Return [X, Y] of the center of cell containing provided text 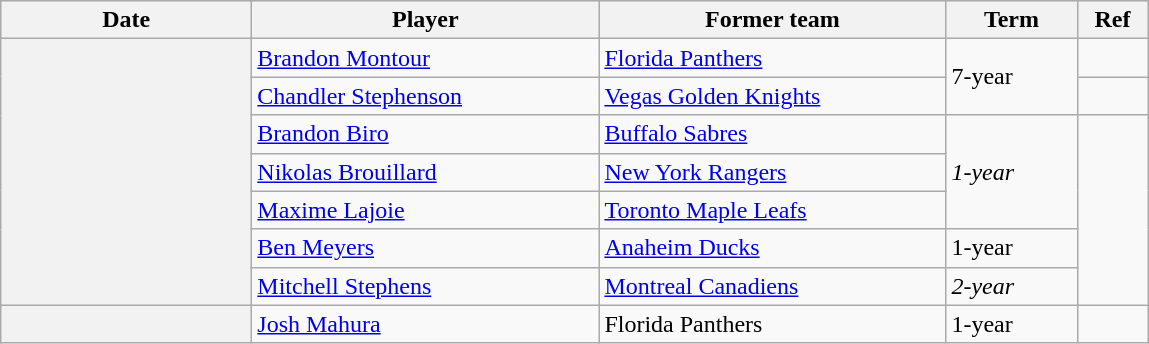
Montreal Canadiens [772, 286]
Josh Mahura [426, 324]
Anaheim Ducks [772, 248]
Buffalo Sabres [772, 134]
Maxime Lajoie [426, 210]
Nikolas Brouillard [426, 172]
Vegas Golden Knights [772, 96]
Mitchell Stephens [426, 286]
New York Rangers [772, 172]
Chandler Stephenson [426, 96]
Term [1012, 20]
Toronto Maple Leafs [772, 210]
2-year [1012, 286]
7-year [1012, 77]
Former team [772, 20]
Ben Meyers [426, 248]
Date [126, 20]
Ref [1112, 20]
Player [426, 20]
Brandon Montour [426, 58]
Brandon Biro [426, 134]
